Search for the cell housing the specified text and yield its [x, y] center coordinate. 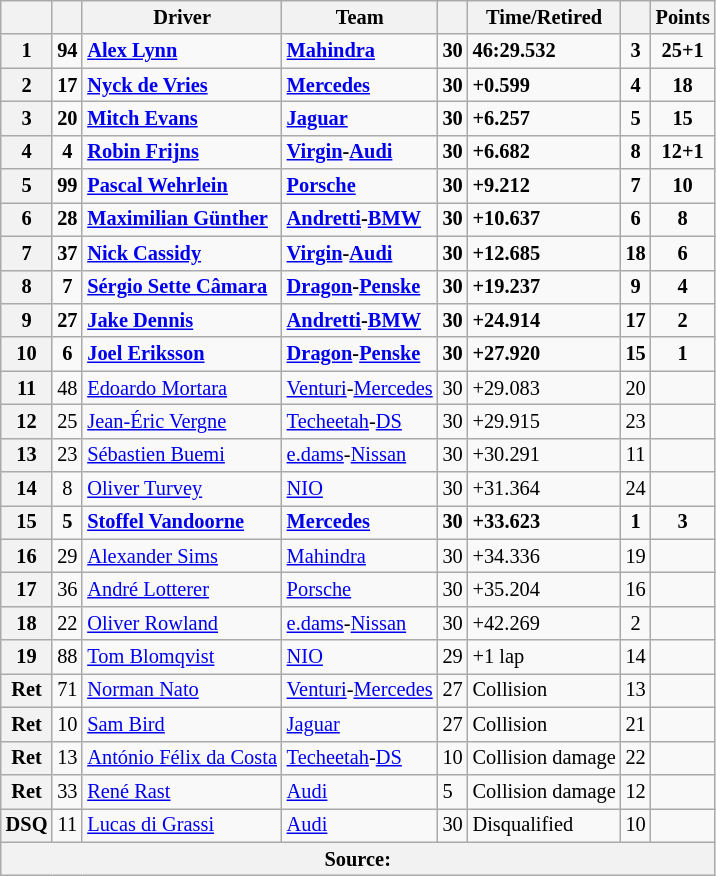
Lucas di Grassi [182, 825]
+27.920 [544, 354]
Time/Retired [544, 17]
Oliver Turvey [182, 489]
+0.599 [544, 85]
99 [67, 186]
Disqualified [544, 825]
+6.682 [544, 152]
DSQ [27, 825]
24 [636, 489]
Points [683, 17]
Alexander Sims [182, 556]
+19.237 [544, 287]
+9.212 [544, 186]
Edoardo Mortara [182, 388]
Norman Nato [182, 690]
Maximilian Günther [182, 219]
+33.623 [544, 522]
Nick Cassidy [182, 253]
Team [360, 17]
Sérgio Sette Câmara [182, 287]
+1 lap [544, 657]
33 [67, 791]
+24.914 [544, 320]
Sam Bird [182, 724]
+10.637 [544, 219]
28 [67, 219]
Joel Eriksson [182, 354]
Nyck de Vries [182, 85]
Jean-Éric Vergne [182, 421]
36 [67, 589]
Stoffel Vandoorne [182, 522]
25+1 [683, 51]
Oliver Rowland [182, 623]
88 [67, 657]
37 [67, 253]
André Lotterer [182, 589]
25 [67, 421]
+29.915 [544, 421]
+30.291 [544, 455]
Robin Frijns [182, 152]
Tom Blomqvist [182, 657]
48 [67, 388]
Pascal Wehrlein [182, 186]
+34.336 [544, 556]
Driver [182, 17]
+29.083 [544, 388]
21 [636, 724]
Sébastien Buemi [182, 455]
+31.364 [544, 489]
12+1 [683, 152]
+42.269 [544, 623]
Mitch Evans [182, 118]
Jake Dennis [182, 320]
António Félix da Costa [182, 758]
94 [67, 51]
+6.257 [544, 118]
+35.204 [544, 589]
Source: [358, 859]
46:29.532 [544, 51]
+12.685 [544, 253]
71 [67, 690]
Alex Lynn [182, 51]
René Rast [182, 791]
